Determine the (x, y) coordinate at the center of the cell enclosing the given text.  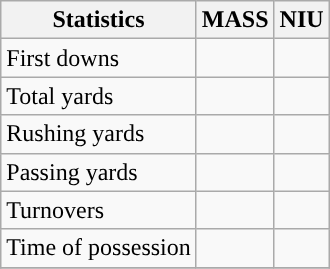
Total yards (99, 96)
First downs (99, 58)
Passing yards (99, 172)
Rushing yards (99, 134)
Time of possession (99, 248)
Statistics (99, 20)
MASS (235, 20)
NIU (302, 20)
Turnovers (99, 210)
